Provide the [X, Y] coordinate of the cell's center where the given text is located.  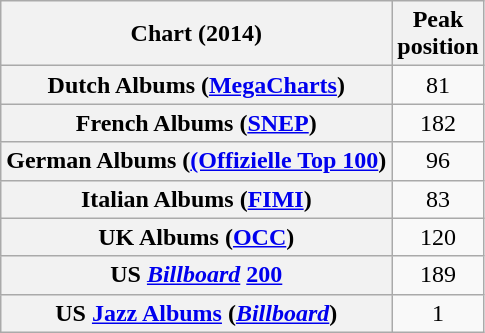
Peakposition [438, 34]
81 [438, 85]
Italian Albums (FIMI) [196, 199]
182 [438, 123]
French Albums (SNEP) [196, 123]
1 [438, 313]
Dutch Albums (MegaCharts) [196, 85]
US Billboard 200 [196, 275]
83 [438, 199]
189 [438, 275]
96 [438, 161]
UK Albums (OCC) [196, 237]
Chart (2014) [196, 34]
German Albums ((Offizielle Top 100) [196, 161]
US Jazz Albums (Billboard) [196, 313]
120 [438, 237]
